Scan for the cell matching the given text and deliver its (X, Y) coordinate at center. 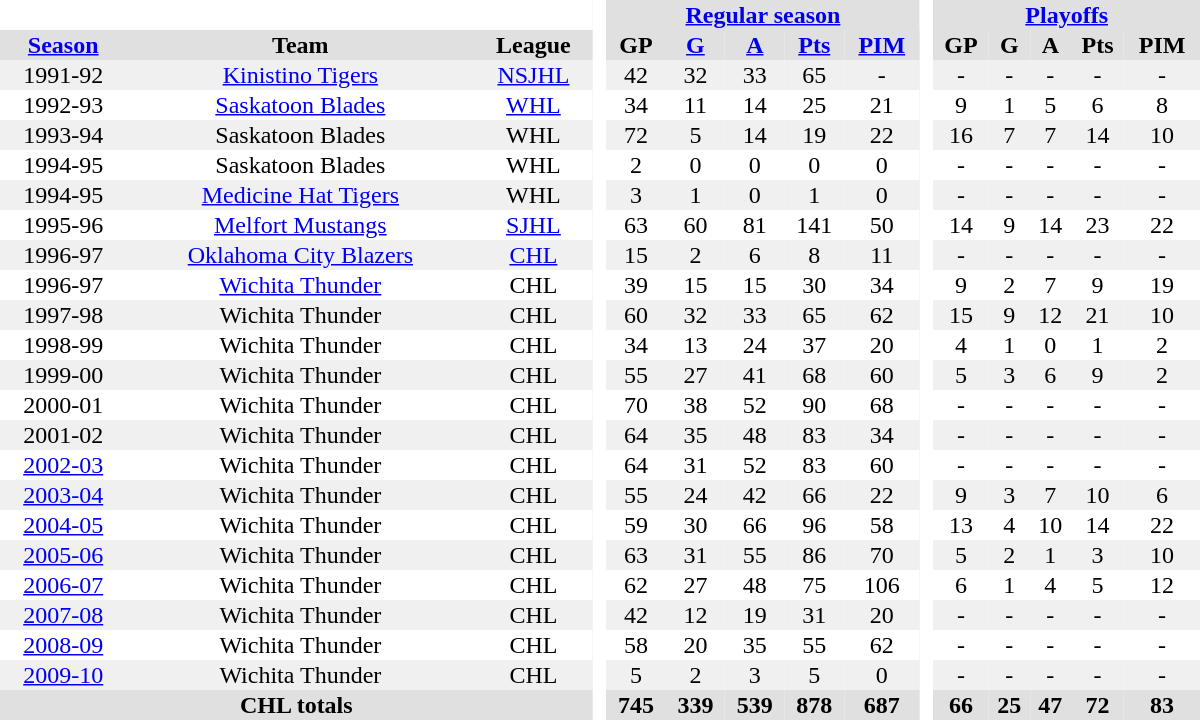
2003-04 (63, 495)
81 (754, 225)
2006-07 (63, 585)
86 (814, 555)
141 (814, 225)
2008-09 (63, 645)
Medicine Hat Tigers (300, 195)
League (533, 45)
2000-01 (63, 405)
1999-00 (63, 375)
2004-05 (63, 525)
Regular season (762, 15)
687 (882, 705)
1995-96 (63, 225)
2009-10 (63, 675)
75 (814, 585)
1998-99 (63, 345)
Season (63, 45)
106 (882, 585)
Playoffs (1066, 15)
Team (300, 45)
1997-98 (63, 315)
878 (814, 705)
2002-03 (63, 465)
NSJHL (533, 75)
1993-94 (63, 135)
90 (814, 405)
2001-02 (63, 435)
1992-93 (63, 105)
38 (696, 405)
Kinistino Tigers (300, 75)
39 (636, 285)
2007-08 (63, 615)
16 (960, 135)
339 (696, 705)
59 (636, 525)
37 (814, 345)
SJHL (533, 225)
539 (754, 705)
Melfort Mustangs (300, 225)
1991-92 (63, 75)
47 (1050, 705)
23 (1098, 225)
2005-06 (63, 555)
41 (754, 375)
CHL totals (296, 705)
Oklahoma City Blazers (300, 255)
96 (814, 525)
50 (882, 225)
745 (636, 705)
